Locate the cell with the specified text and output its [x, y] center coordinate. 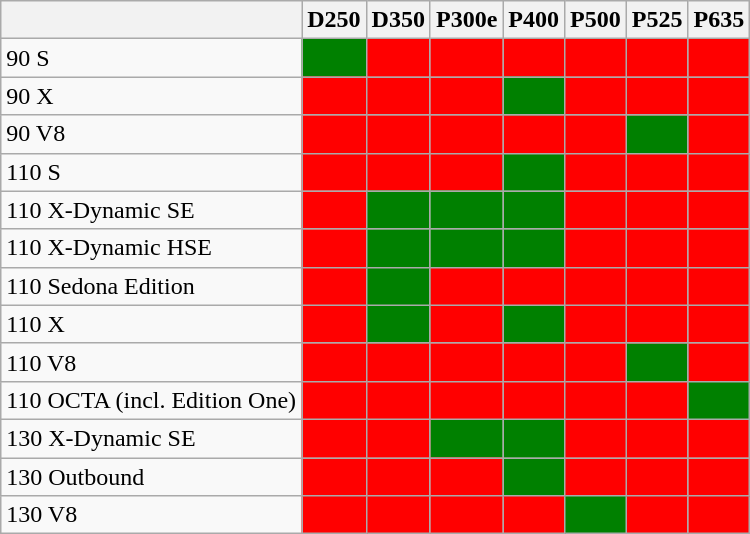
P400 [534, 20]
110 Sedona Edition [152, 286]
P525 [657, 20]
110 X-Dynamic HSE [152, 248]
110 X-Dynamic SE [152, 210]
130 Outbound [152, 477]
D250 [334, 20]
130 X-Dynamic SE [152, 438]
P500 [596, 20]
D350 [398, 20]
110 OCTA (incl. Edition One) [152, 400]
P635 [719, 20]
130 V8 [152, 515]
110 S [152, 172]
110 V8 [152, 362]
90 X [152, 96]
P300e [466, 20]
110 X [152, 324]
90 S [152, 58]
90 V8 [152, 134]
